For the text-containing cell, return its midpoint in (x, y) coordinate format. 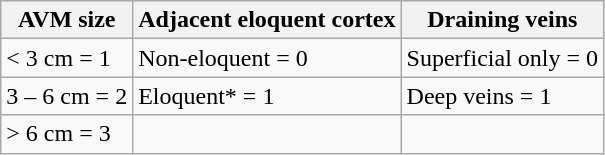
> 6 cm = 3 (67, 134)
AVM size (67, 20)
Adjacent eloquent cortex (267, 20)
< 3 cm = 1 (67, 58)
3 – 6 cm = 2 (67, 96)
Non-eloquent = 0 (267, 58)
Draining veins (502, 20)
Deep veins = 1 (502, 96)
Eloquent* = 1 (267, 96)
Superficial only = 0 (502, 58)
